Extract the (X, Y) coordinate from the center of the cell holding the provided text.  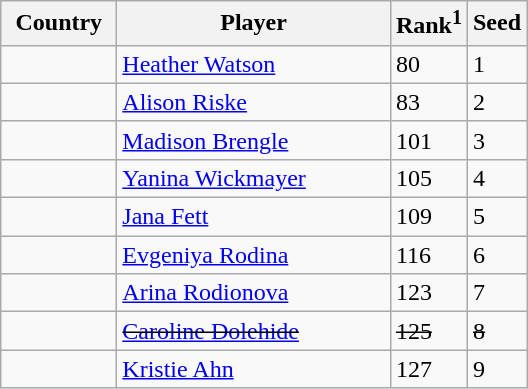
6 (496, 255)
Player (254, 24)
Yanina Wickmayer (254, 178)
109 (428, 217)
116 (428, 255)
2 (496, 102)
Alison Riske (254, 102)
Country (59, 24)
Madison Brengle (254, 140)
1 (496, 64)
9 (496, 369)
123 (428, 293)
7 (496, 293)
Jana Fett (254, 217)
Evgeniya Rodina (254, 255)
101 (428, 140)
80 (428, 64)
Seed (496, 24)
8 (496, 331)
125 (428, 331)
4 (496, 178)
127 (428, 369)
83 (428, 102)
105 (428, 178)
Caroline Dolehide (254, 331)
Arina Rodionova (254, 293)
Heather Watson (254, 64)
Rank1 (428, 24)
5 (496, 217)
3 (496, 140)
Kristie Ahn (254, 369)
